Output the (x, y) coordinate of the center of the cell containing the given text.  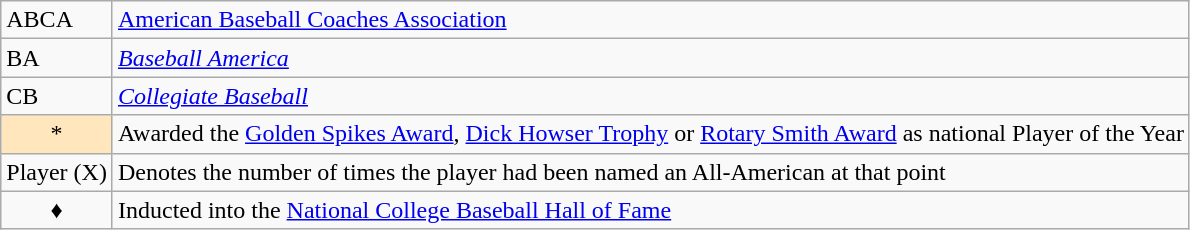
CB (57, 96)
Inducted into the National College Baseball Hall of Fame (650, 210)
ABCA (57, 20)
Player (X) (57, 172)
♦ (57, 210)
Collegiate Baseball (650, 96)
American Baseball Coaches Association (650, 20)
* (57, 134)
Awarded the Golden Spikes Award, Dick Howser Trophy or Rotary Smith Award as national Player of the Year (650, 134)
Baseball America (650, 58)
Denotes the number of times the player had been named an All-American at that point (650, 172)
BA (57, 58)
